Locate the cell with the specified text and output its (X, Y) center coordinate. 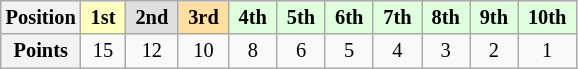
3rd (203, 17)
4 (397, 51)
6th (349, 17)
8th (446, 17)
9th (494, 17)
8 (253, 51)
5th (301, 17)
1 (547, 51)
2 (494, 51)
10 (203, 51)
2nd (152, 17)
4th (253, 17)
Position (41, 17)
6 (301, 51)
7th (397, 17)
3 (446, 51)
15 (104, 51)
Points (41, 51)
1st (104, 17)
5 (349, 51)
10th (547, 17)
12 (152, 51)
